Search for the cell housing the specified text and yield its (X, Y) center coordinate. 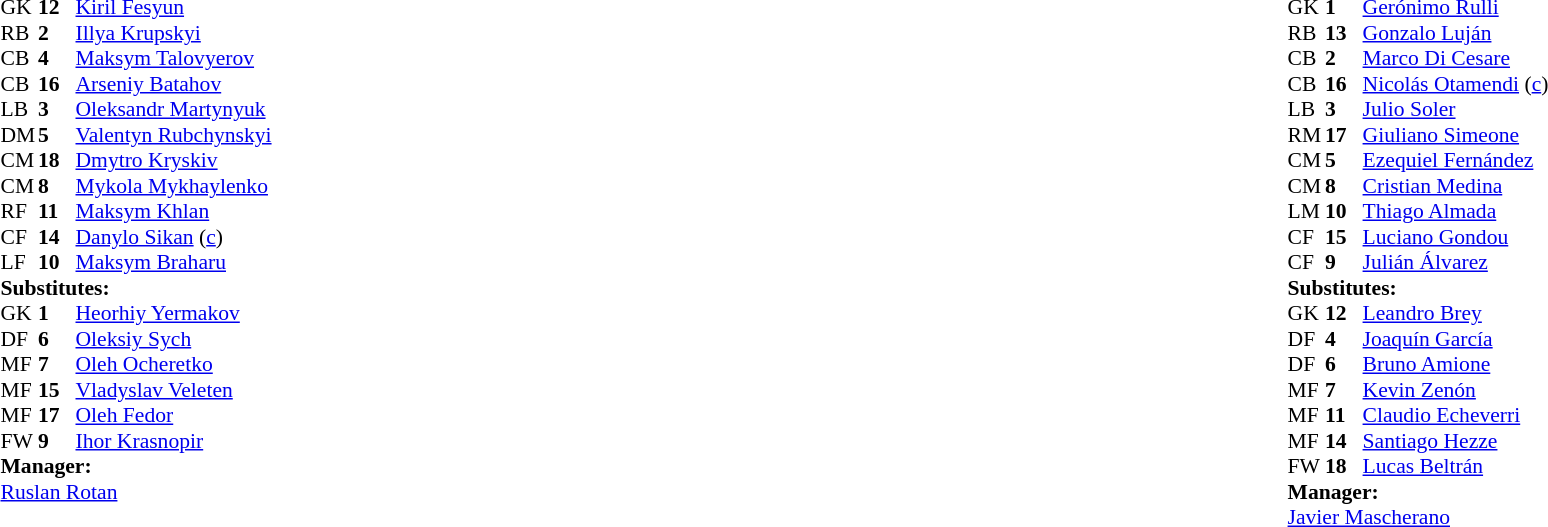
Illya Krupskyi (174, 33)
Heorhiy Yermakov (174, 313)
Oleh Ocheretko (174, 365)
Danylo Sikan (c) (174, 237)
Substitutes: (136, 288)
Arseniy Batahov (174, 84)
Manager: (136, 467)
RM (1307, 135)
Dmytro Kryskiv (174, 161)
Oleh Fedor (174, 415)
Oleksandr Martynyuk (174, 109)
Maksym Talovyerov (174, 59)
Valentyn Rubchynskyi (174, 135)
LF (19, 263)
12 (1344, 313)
Vladyslav Veleten (174, 390)
LM (1307, 211)
RF (19, 211)
Ihor Krasnopir (174, 441)
13 (1344, 33)
Mykola Mykhaylenko (174, 186)
1 (57, 313)
Maksym Khlan (174, 211)
Maksym Braharu (174, 263)
Oleksiy Sych (174, 339)
Ruslan Rotan (136, 492)
DM (19, 135)
